Detect which cell encompasses the target text, then output its (X, Y) center coordinate. 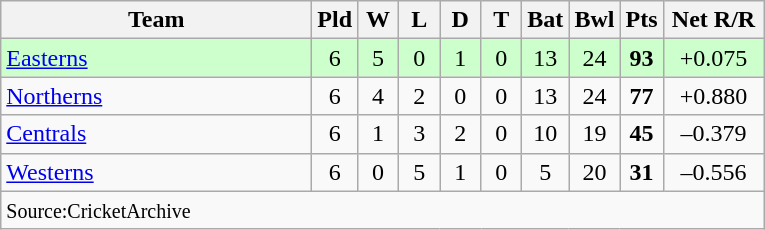
+0.880 (714, 96)
T (502, 20)
45 (642, 134)
–0.379 (714, 134)
Northerns (156, 96)
Pld (335, 20)
77 (642, 96)
Team (156, 20)
Westerns (156, 172)
3 (420, 134)
–0.556 (714, 172)
4 (378, 96)
Centrals (156, 134)
Pts (642, 20)
Source:CricketArchive (382, 210)
Bwl (594, 20)
93 (642, 58)
31 (642, 172)
L (420, 20)
Bat (546, 20)
10 (546, 134)
20 (594, 172)
Net R/R (714, 20)
D (460, 20)
Easterns (156, 58)
+0.075 (714, 58)
W (378, 20)
19 (594, 134)
